Scan for the cell matching the given text and deliver its [x, y] coordinate at center. 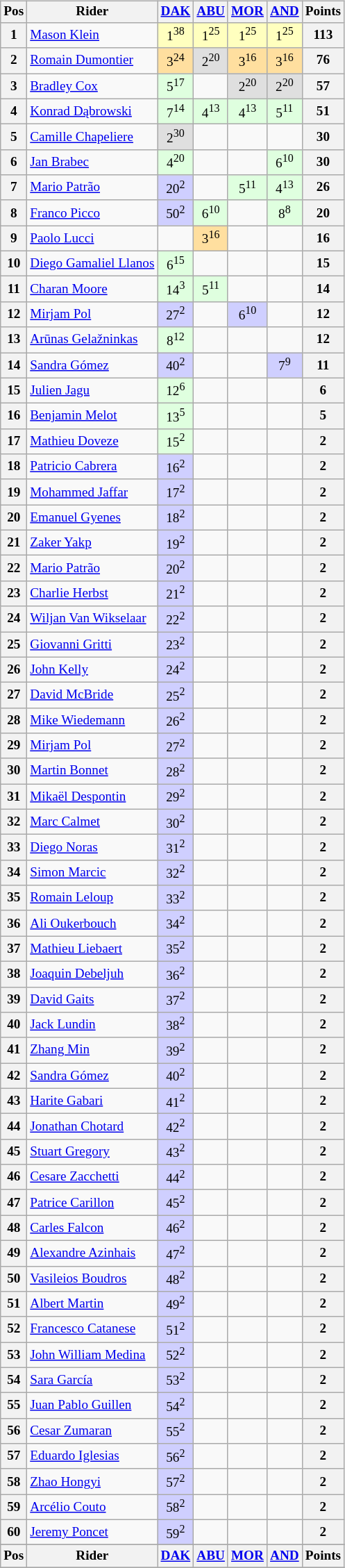
192 [176, 543]
Mathieu Liebaert [92, 949]
Zhang Min [92, 1050]
Cesare Zacchetti [92, 1178]
Alexandre Azinhais [92, 1253]
Romain Dumontier [92, 61]
Eduardo Iglesias [92, 1457]
59 [14, 1507]
212 [176, 593]
Franco Picco [92, 212]
41 [14, 1050]
18 [14, 467]
50 [14, 1279]
Jeremy Poncet [92, 1532]
Patrice Carillon [92, 1203]
292 [176, 797]
56 [14, 1431]
Harite Gabari [92, 1101]
Zhao Hongyi [92, 1482]
38 [14, 975]
42 [14, 1076]
John William Medina [92, 1356]
54 [14, 1381]
135 [176, 417]
324 [176, 61]
Mason Klein [92, 36]
Bradley Cox [92, 86]
Vasileios Boudros [92, 1279]
332 [176, 899]
Juan Pablo Guillen [92, 1406]
17 [14, 442]
29 [14, 746]
27 [14, 696]
7 [14, 187]
28 [14, 721]
502 [176, 212]
Mikaël Despontin [92, 797]
Jonathan Chotard [92, 1126]
322 [176, 872]
282 [176, 771]
Arcélio Couto [92, 1507]
532 [176, 1381]
31 [14, 797]
Patricio Cabrera [92, 467]
49 [14, 1253]
462 [176, 1228]
David McBride [92, 696]
25 [14, 644]
Camille Chapeliere [92, 137]
482 [176, 1279]
60 [14, 1532]
Konrad Dąbrowski [92, 111]
242 [176, 669]
48 [14, 1228]
126 [176, 390]
162 [176, 467]
552 [176, 1431]
Jack Lundin [92, 1025]
412 [176, 1101]
Arūnas Gelažninkas [92, 340]
542 [176, 1406]
572 [176, 1482]
34 [14, 872]
615 [176, 264]
36 [14, 924]
362 [176, 975]
392 [176, 1050]
230 [176, 137]
Sara García [92, 1381]
Julien Jagu [92, 390]
13 [14, 340]
138 [176, 36]
522 [176, 1356]
33 [14, 847]
43 [14, 1101]
Stuart Gregory [92, 1151]
Benjamin Melot [92, 417]
Joaquin Debeljuh [92, 975]
582 [176, 1507]
37 [14, 949]
Cesar Zumaran [92, 1431]
312 [176, 847]
Charan Moore [92, 289]
21 [14, 543]
Mathieu Doveze [92, 442]
442 [176, 1178]
47 [14, 1203]
40 [14, 1025]
39 [14, 1000]
22 [14, 568]
Diego Gamaliel Llanos [92, 264]
512 [176, 1329]
342 [176, 924]
352 [176, 949]
372 [176, 1000]
44 [14, 1126]
Mike Wiedemann [92, 721]
472 [176, 1253]
Paolo Lucci [92, 239]
252 [176, 696]
52 [14, 1329]
1 [14, 36]
152 [176, 442]
Wiljan Van Wikselaar [92, 619]
Charlie Herbst [92, 593]
143 [176, 289]
714 [176, 111]
10 [14, 264]
492 [176, 1304]
John Kelly [92, 669]
302 [176, 822]
4 [14, 111]
382 [176, 1025]
232 [176, 644]
55 [14, 1406]
53 [14, 1356]
88 [285, 212]
182 [176, 518]
Giovanni Gritti [92, 644]
24 [14, 619]
432 [176, 1151]
Simon Marcic [92, 872]
Zaker Yakp [92, 543]
Jan Brabec [92, 162]
Albert Martin [92, 1304]
Carles Falcon [92, 1228]
46 [14, 1178]
David Gaits [92, 1000]
Francesco Catanese [92, 1329]
262 [176, 721]
76 [323, 61]
58 [14, 1482]
19 [14, 492]
35 [14, 899]
420 [176, 162]
422 [176, 1126]
562 [176, 1457]
172 [176, 492]
452 [176, 1203]
79 [285, 365]
8 [14, 212]
222 [176, 619]
Marc Calmet [92, 822]
Martin Bonnet [92, 771]
45 [14, 1151]
Emanuel Gyenes [92, 518]
113 [323, 36]
23 [14, 593]
32 [14, 822]
592 [176, 1532]
Romain Leloup [92, 899]
Mohammed Jaffar [92, 492]
Diego Noras [92, 847]
812 [176, 340]
Ali Oukerbouch [92, 924]
517 [176, 86]
9 [14, 239]
3 [14, 86]
